From the cell containing the given text, extract its center point as (X, Y) coordinate. 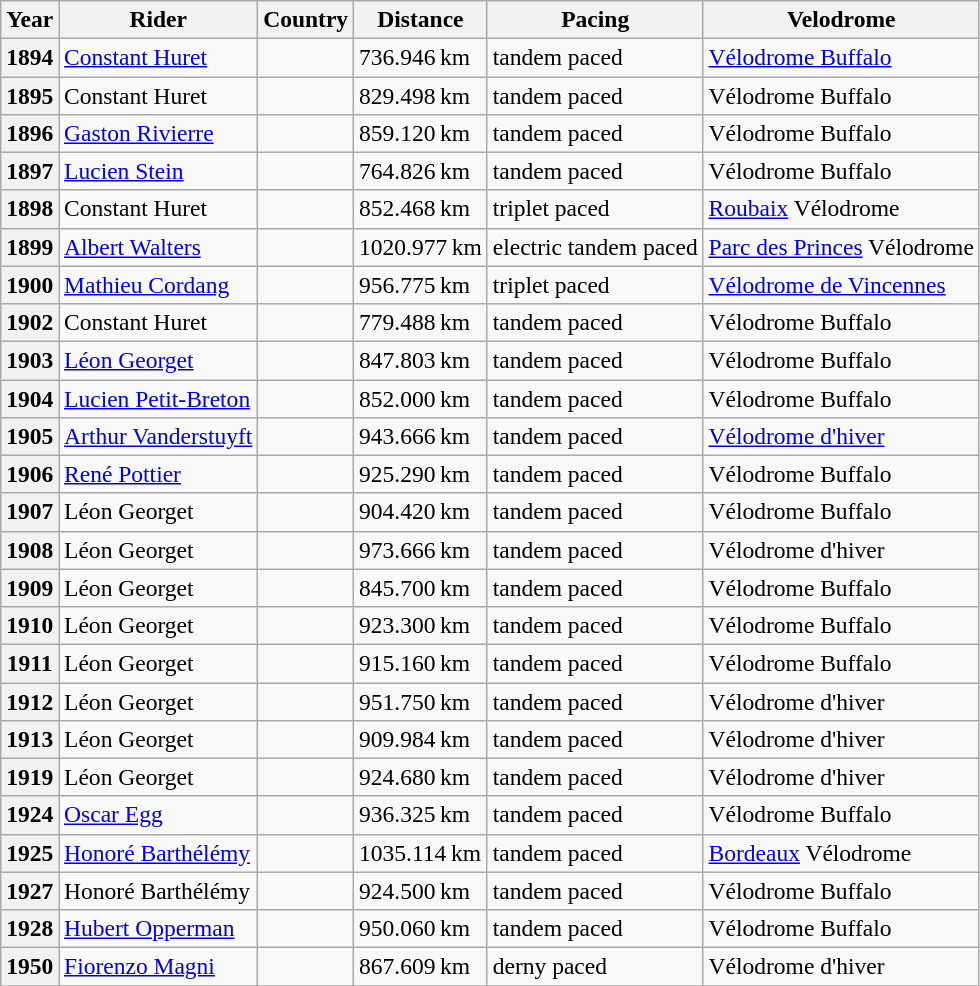
923.300 km (421, 625)
1902 (30, 322)
1894 (30, 57)
Roubaix Vélodrome (841, 209)
Rider (158, 19)
Parc des Princes Vélodrome (841, 247)
1928 (30, 928)
973.666 km (421, 550)
925.290 km (421, 474)
779.488 km (421, 322)
derny paced (595, 966)
950.060 km (421, 928)
936.325 km (421, 815)
1905 (30, 436)
1950 (30, 966)
859.120 km (421, 133)
Fiorenzo Magni (158, 966)
1912 (30, 701)
956.775 km (421, 285)
1919 (30, 777)
1904 (30, 398)
1910 (30, 625)
René Pottier (158, 474)
1898 (30, 209)
1913 (30, 739)
Pacing (595, 19)
1908 (30, 550)
867.609 km (421, 966)
845.700 km (421, 588)
Hubert Opperman (158, 928)
Velodrome (841, 19)
Oscar Egg (158, 815)
electric tandem paced (595, 247)
1907 (30, 512)
829.498 km (421, 95)
1035.114 km (421, 853)
Vélodrome de Vincennes (841, 285)
Bordeaux Vélodrome (841, 853)
951.750 km (421, 701)
1895 (30, 95)
1020.977 km (421, 247)
1911 (30, 663)
924.680 km (421, 777)
Gaston Rivierre (158, 133)
Year (30, 19)
1897 (30, 171)
1896 (30, 133)
852.468 km (421, 209)
1903 (30, 360)
1924 (30, 815)
Lucien Stein (158, 171)
736.946 km (421, 57)
904.420 km (421, 512)
Arthur Vanderstuyft (158, 436)
915.160 km (421, 663)
924.500 km (421, 891)
1927 (30, 891)
847.803 km (421, 360)
1925 (30, 853)
Country (306, 19)
764.826 km (421, 171)
Mathieu Cordang (158, 285)
852.000 km (421, 398)
943.666 km (421, 436)
Lucien Petit-Breton (158, 398)
Distance (421, 19)
Albert Walters (158, 247)
1899 (30, 247)
1909 (30, 588)
909.984 km (421, 739)
1900 (30, 285)
1906 (30, 474)
